Detect which cell encompasses the target text, then output its (x, y) center coordinate. 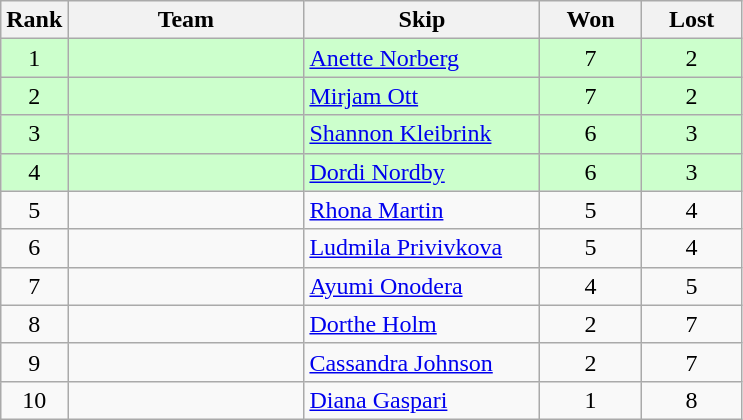
Mirjam Ott (422, 96)
10 (34, 400)
Rank (34, 20)
Skip (422, 20)
Won (590, 20)
Ayumi Onodera (422, 286)
Rhona Martin (422, 210)
Cassandra Johnson (422, 362)
Dorthe Holm (422, 324)
Anette Norberg (422, 58)
Dordi Nordby (422, 172)
9 (34, 362)
Diana Gaspari (422, 400)
Ludmila Privivkova (422, 248)
Team (186, 20)
Shannon Kleibrink (422, 134)
Lost (692, 20)
